Find where the given text appears and provide that cell's center as (x, y) coordinate. 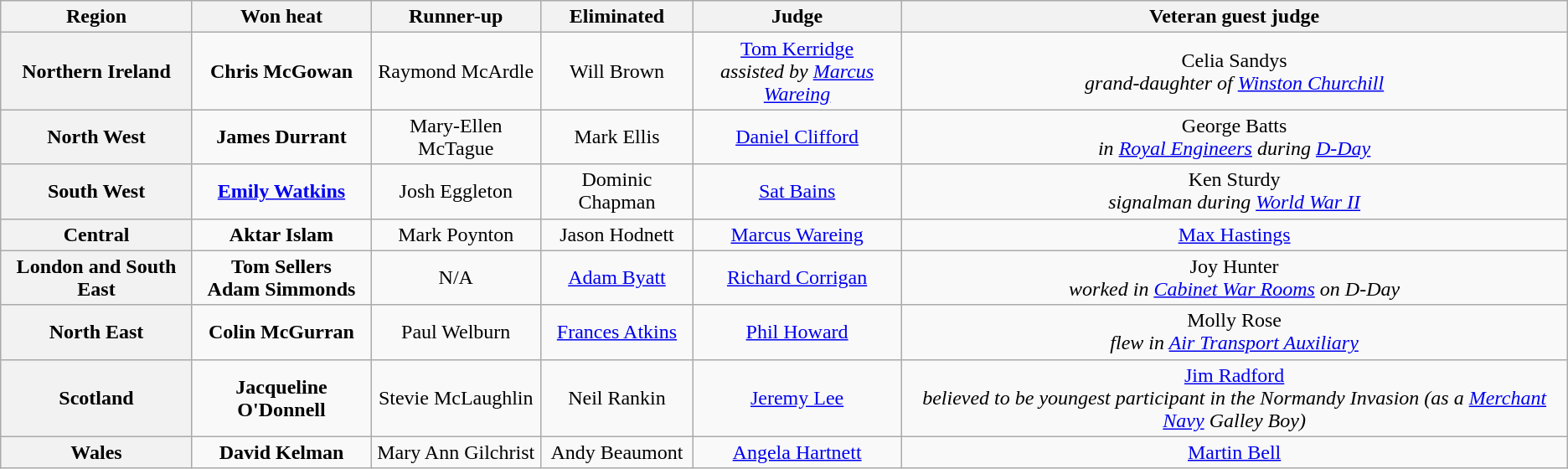
Won heat (281, 17)
Mary Ann Gilchrist (456, 452)
Aktar Islam (281, 234)
Ken Sturdysignalman during World War II (1235, 191)
Phil Howard (797, 332)
Central (97, 234)
Marcus Wareing (797, 234)
James Durrant (281, 137)
Scotland (97, 398)
South West (97, 191)
Frances Atkins (616, 332)
Mary-Ellen McTague (456, 137)
Tom Kerridgeassisted by Marcus Wareing (797, 71)
Judge (797, 17)
Emily Watkins (281, 191)
Jacqueline O'Donnell (281, 398)
Andy Beaumont (616, 452)
Sat Bains (797, 191)
Angela Hartnett (797, 452)
Veteran guest judge (1235, 17)
Martin Bell (1235, 452)
Paul Welburn (456, 332)
Jim Radfordbelieved to be youngest participant in the Normandy Invasion (as a Merchant Navy Galley Boy) (1235, 398)
N/A (456, 278)
London and South East (97, 278)
Mark Poynton (456, 234)
Mark Ellis (616, 137)
North West (97, 137)
Celia Sandysgrand-daughter of Winston Churchill (1235, 71)
Neil Rankin (616, 398)
Colin McGurran (281, 332)
Jeremy Lee (797, 398)
Joy Hunterworked in Cabinet War Rooms on D-Day (1235, 278)
Chris McGowan (281, 71)
Will Brown (616, 71)
Max Hastings (1235, 234)
Runner-up (456, 17)
Adam Byatt (616, 278)
George Battsin Royal Engineers during D-Day (1235, 137)
Wales (97, 452)
Tom SellersAdam Simmonds (281, 278)
Daniel Clifford (797, 137)
Eliminated (616, 17)
Raymond McArdle (456, 71)
Dominic Chapman (616, 191)
Northern Ireland (97, 71)
Richard Corrigan (797, 278)
Jason Hodnett (616, 234)
David Kelman (281, 452)
North East (97, 332)
Region (97, 17)
Josh Eggleton (456, 191)
Stevie McLaughlin (456, 398)
Molly Roseflew in Air Transport Auxiliary (1235, 332)
